Extract the [x, y] coordinate from the center of the cell holding the provided text.  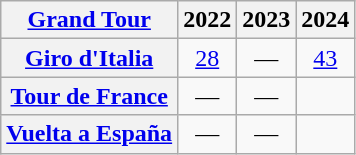
2023 [266, 20]
Vuelta a España [90, 134]
43 [326, 58]
2024 [326, 20]
Giro d'Italia [90, 58]
Tour de France [90, 96]
Grand Tour [90, 20]
28 [208, 58]
2022 [208, 20]
